Provide the [X, Y] coordinate of the cell's center where the given text is located.  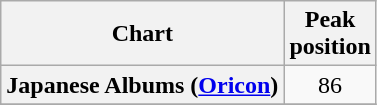
Japanese Albums (Oricon) [142, 85]
Chart [142, 34]
Peakposition [330, 34]
86 [330, 85]
